Locate the cell with the specified text and output its (x, y) center coordinate. 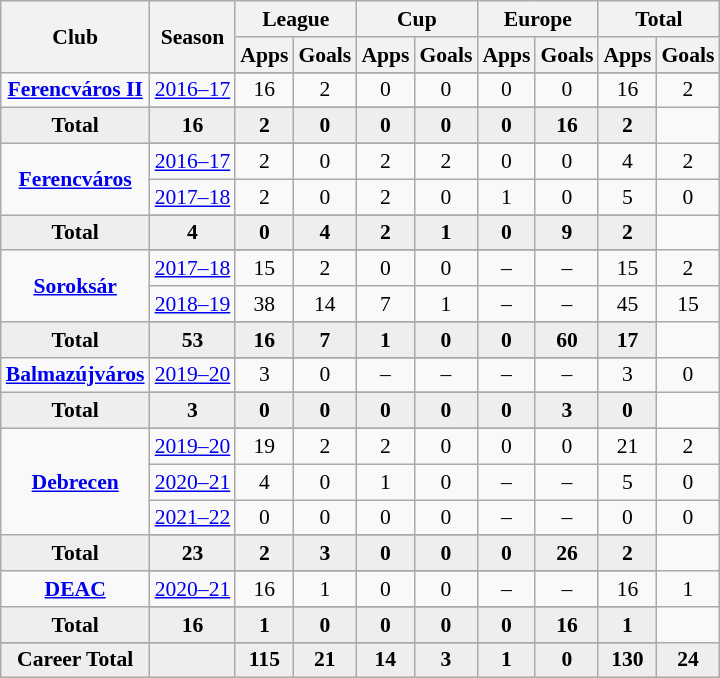
DEAC (76, 589)
Season (193, 36)
17 (627, 340)
Career Total (76, 660)
26 (566, 554)
Debrecen (76, 482)
115 (264, 660)
53 (193, 340)
Soroksár (76, 286)
Europe (538, 19)
19 (264, 447)
23 (193, 554)
2018–19 (193, 304)
League (296, 19)
Balmazújváros (76, 375)
Cup (416, 19)
60 (566, 340)
Club (76, 36)
38 (264, 304)
45 (627, 304)
9 (566, 233)
Ferencváros (76, 180)
2021–22 (193, 518)
24 (688, 660)
130 (627, 660)
Ferencváros II (76, 90)
